Output the [X, Y] coordinate of the center of the cell containing the given text.  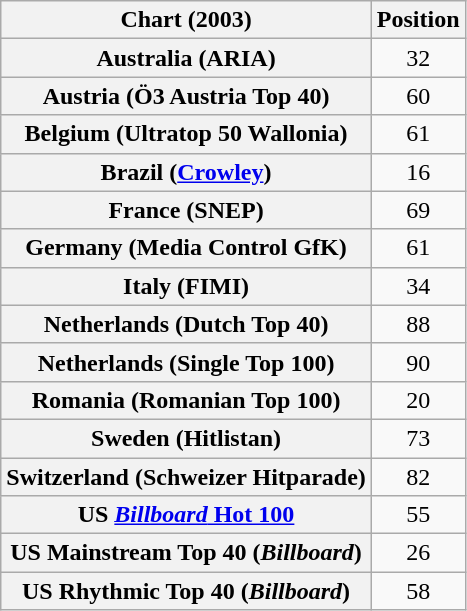
Position [418, 20]
Netherlands (Dutch Top 40) [186, 324]
US Billboard Hot 100 [186, 515]
US Mainstream Top 40 (Billboard) [186, 553]
Germany (Media Control GfK) [186, 248]
55 [418, 515]
82 [418, 477]
20 [418, 400]
Italy (FIMI) [186, 286]
90 [418, 362]
34 [418, 286]
Brazil (Crowley) [186, 172]
Netherlands (Single Top 100) [186, 362]
69 [418, 210]
73 [418, 438]
58 [418, 591]
16 [418, 172]
Chart (2003) [186, 20]
US Rhythmic Top 40 (Billboard) [186, 591]
Australia (ARIA) [186, 58]
26 [418, 553]
France (SNEP) [186, 210]
Romania (Romanian Top 100) [186, 400]
Switzerland (Schweizer Hitparade) [186, 477]
32 [418, 58]
Austria (Ö3 Austria Top 40) [186, 96]
Sweden (Hitlistan) [186, 438]
Belgium (Ultratop 50 Wallonia) [186, 134]
60 [418, 96]
88 [418, 324]
